Pinpoint the cell where the given text exists, returning its [x, y] midpoint coordinate. 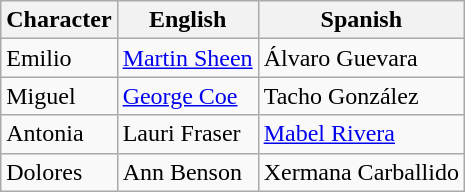
Lauri Fraser [188, 134]
Xermana Carballido [361, 172]
Spanish [361, 20]
Martin Sheen [188, 58]
Tacho González [361, 96]
George Coe [188, 96]
Emilio [59, 58]
Mabel Rivera [361, 134]
Dolores [59, 172]
Miguel [59, 96]
English [188, 20]
Antonia [59, 134]
Ann Benson [188, 172]
Character [59, 20]
Álvaro Guevara [361, 58]
